Provide the [X, Y] coordinate of the cell's center where the given text is located.  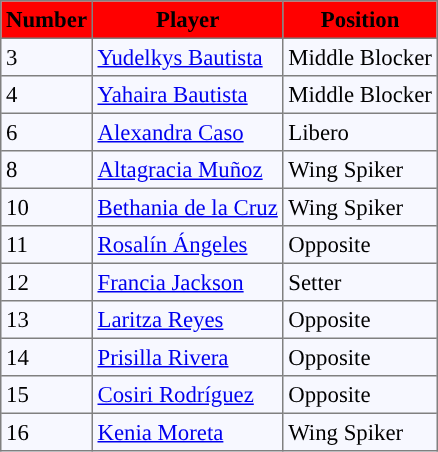
4 [47, 95]
Rosalín Ángeles [188, 245]
10 [47, 207]
Yahaira Bautista [188, 95]
8 [47, 170]
16 [47, 432]
Cosiri Rodríguez [188, 395]
3 [47, 57]
Number [47, 20]
Prisilla Rivera [188, 357]
11 [47, 245]
Altagracia Muñoz [188, 170]
Player [188, 20]
Bethania de la Cruz [188, 207]
14 [47, 357]
Position [360, 20]
13 [47, 320]
Kenia Moreta [188, 432]
12 [47, 282]
Francia Jackson [188, 282]
6 [47, 132]
Laritza Reyes [188, 320]
Setter [360, 282]
Libero [360, 132]
Yudelkys Bautista [188, 57]
15 [47, 395]
Alexandra Caso [188, 132]
